Pinpoint the cell where the given text exists, returning its [X, Y] midpoint coordinate. 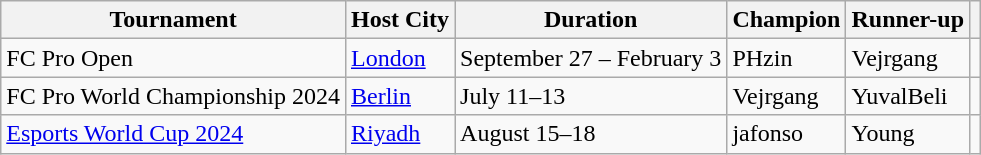
Champion [786, 20]
July 11–13 [591, 96]
Riyadh [400, 134]
London [400, 58]
Young [908, 134]
FC Pro World Championship 2024 [174, 96]
YuvalBeli [908, 96]
August 15–18 [591, 134]
Duration [591, 20]
Runner-up [908, 20]
PHzin [786, 58]
Esports World Cup 2024 [174, 134]
Tournament [174, 20]
September 27 – February 3 [591, 58]
jafonso [786, 134]
Host City [400, 20]
Berlin [400, 96]
FC Pro Open [174, 58]
